Detect which cell encompasses the target text, then output its [x, y] center coordinate. 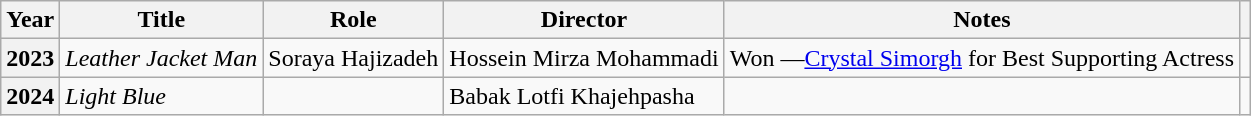
2023 [30, 58]
Notes [982, 20]
2024 [30, 96]
Soraya Hajizadeh [354, 58]
Babak Lotfi Khajehpasha [584, 96]
Role [354, 20]
Title [162, 20]
Light Blue [162, 96]
Hossein Mirza Mohammadi [584, 58]
Won —Crystal Simorgh for Best Supporting Actress [982, 58]
Year [30, 20]
Director [584, 20]
Leather Jacket Man [162, 58]
